Search for the cell housing the specified text and yield its [x, y] center coordinate. 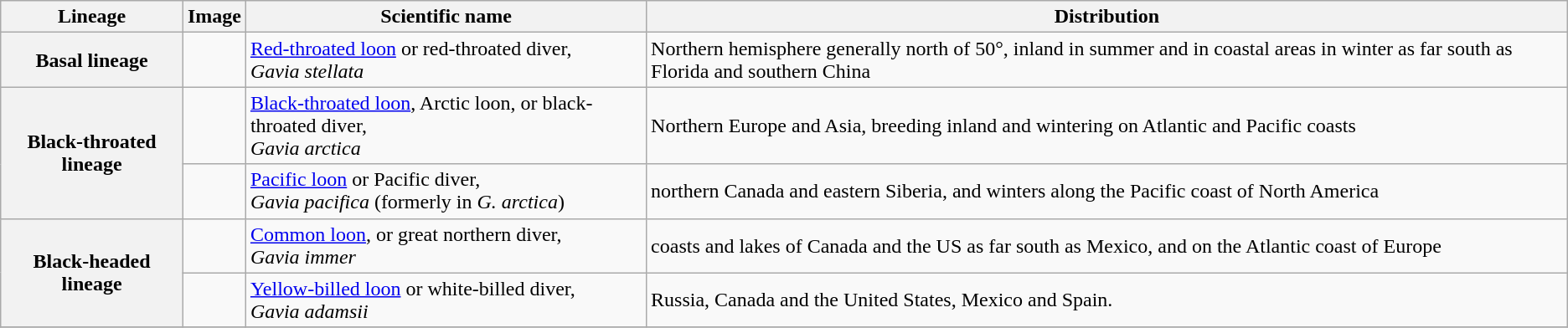
Yellow-billed loon or white-billed diver, Gavia adamsii [446, 300]
Northern Europe and Asia, breeding inland and wintering on Atlantic and Pacific coasts [1107, 126]
Russia, Canada and the United States, Mexico and Spain. [1107, 300]
Black-throated lineage [92, 152]
Lineage [92, 17]
Black-throated loon, Arctic loon, or black-throated diver, Gavia arctica [446, 126]
Common loon, or great northern diver, Gavia immer [446, 246]
Basal lineage [92, 60]
northern Canada and eastern Siberia, and winters along the Pacific coast of North America [1107, 191]
Distribution [1107, 17]
Northern hemisphere generally north of 50°, inland in summer and in coastal areas in winter as far south as Florida and southern China [1107, 60]
Red-throated loon or red-throated diver,Gavia stellata [446, 60]
Scientific name [446, 17]
Black-headed lineage [92, 273]
Image [214, 17]
coasts and lakes of Canada and the US as far south as Mexico, and on the Atlantic coast of Europe [1107, 246]
Pacific loon or Pacific diver, Gavia pacifica (formerly in G. arctica) [446, 191]
